Find where the given text appears and provide that cell's center as [x, y] coordinate. 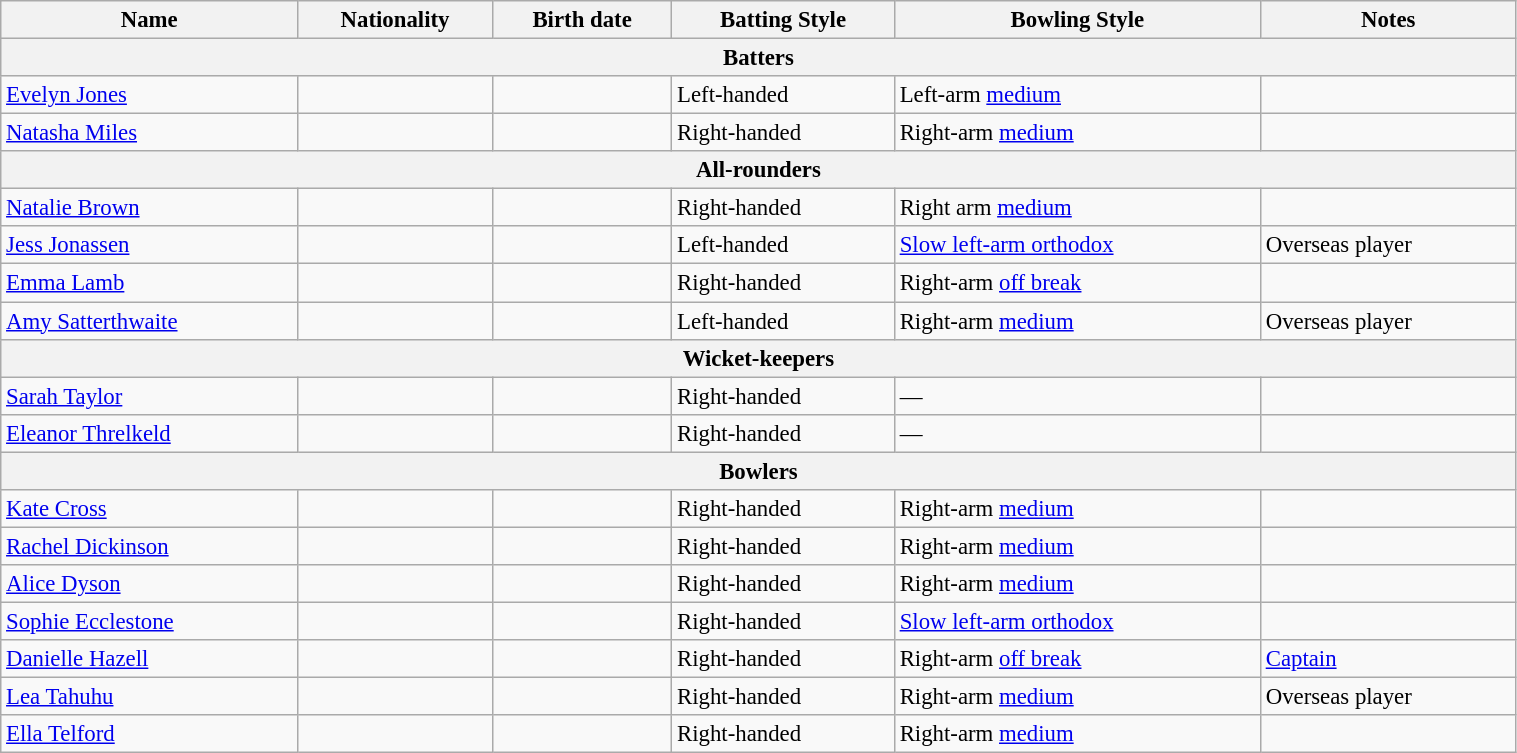
Eleanor Threlkeld [150, 433]
Left-arm medium [1077, 95]
Natasha Miles [150, 133]
Nationality [396, 20]
Jess Jonassen [150, 245]
Emma Lamb [150, 283]
Sarah Taylor [150, 396]
Birth date [582, 20]
Ella Telford [150, 734]
Amy Satterthwaite [150, 321]
Notes [1388, 20]
Name [150, 20]
Batting Style [784, 20]
Wicket-keepers [758, 358]
Right arm medium [1077, 208]
Evelyn Jones [150, 95]
Batters [758, 58]
Kate Cross [150, 509]
All-rounders [758, 170]
Danielle Hazell [150, 659]
Captain [1388, 659]
Bowlers [758, 471]
Sophie Ecclestone [150, 621]
Natalie Brown [150, 208]
Rachel Dickinson [150, 546]
Lea Tahuhu [150, 697]
Alice Dyson [150, 584]
Bowling Style [1077, 20]
